For the text-containing cell, return its midpoint in (X, Y) coordinate format. 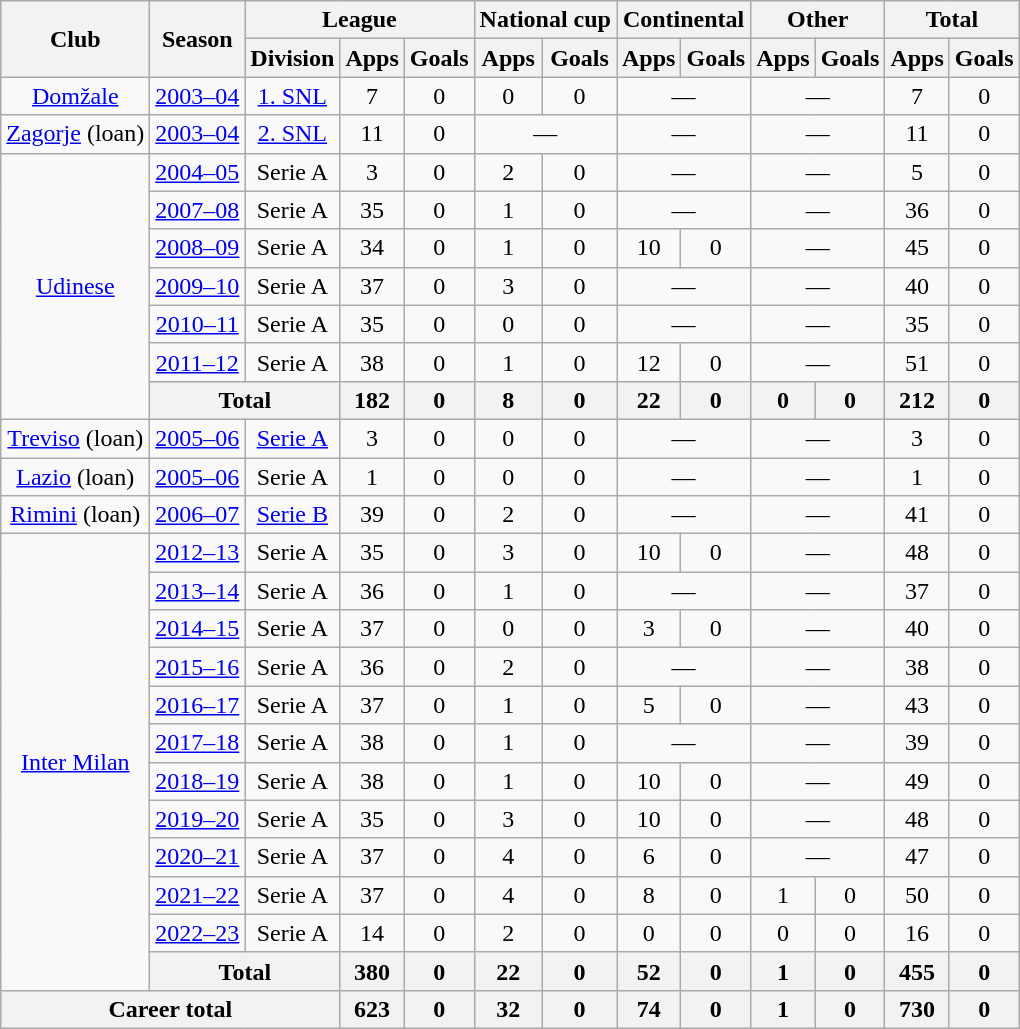
2011–12 (198, 362)
2019–20 (198, 819)
49 (917, 781)
Lazio (loan) (76, 477)
Career total (170, 1009)
2007–08 (198, 210)
47 (917, 857)
2008–09 (198, 248)
43 (917, 705)
2010–11 (198, 324)
380 (372, 971)
41 (917, 515)
2006–07 (198, 515)
14 (372, 933)
623 (372, 1009)
Domžale (76, 96)
2. SNL (292, 134)
74 (648, 1009)
34 (372, 248)
2022–23 (198, 933)
16 (917, 933)
45 (917, 248)
2004–05 (198, 172)
Club (76, 39)
2020–21 (198, 857)
212 (917, 400)
Season (198, 39)
Rimini (loan) (76, 515)
1. SNL (292, 96)
2017–18 (198, 743)
2015–16 (198, 667)
6 (648, 857)
730 (917, 1009)
Division (292, 58)
Continental (683, 20)
National cup (545, 20)
Inter Milan (76, 762)
50 (917, 895)
Udinese (76, 286)
Zagorje (loan) (76, 134)
2009–10 (198, 286)
52 (648, 971)
2018–19 (198, 781)
Treviso (loan) (76, 438)
182 (372, 400)
Serie B (292, 515)
455 (917, 971)
2016–17 (198, 705)
12 (648, 362)
Other (818, 20)
51 (917, 362)
League (360, 20)
2021–22 (198, 895)
2014–15 (198, 629)
2012–13 (198, 553)
2013–14 (198, 591)
32 (508, 1009)
